From the cell containing the given text, extract its center point as (X, Y) coordinate. 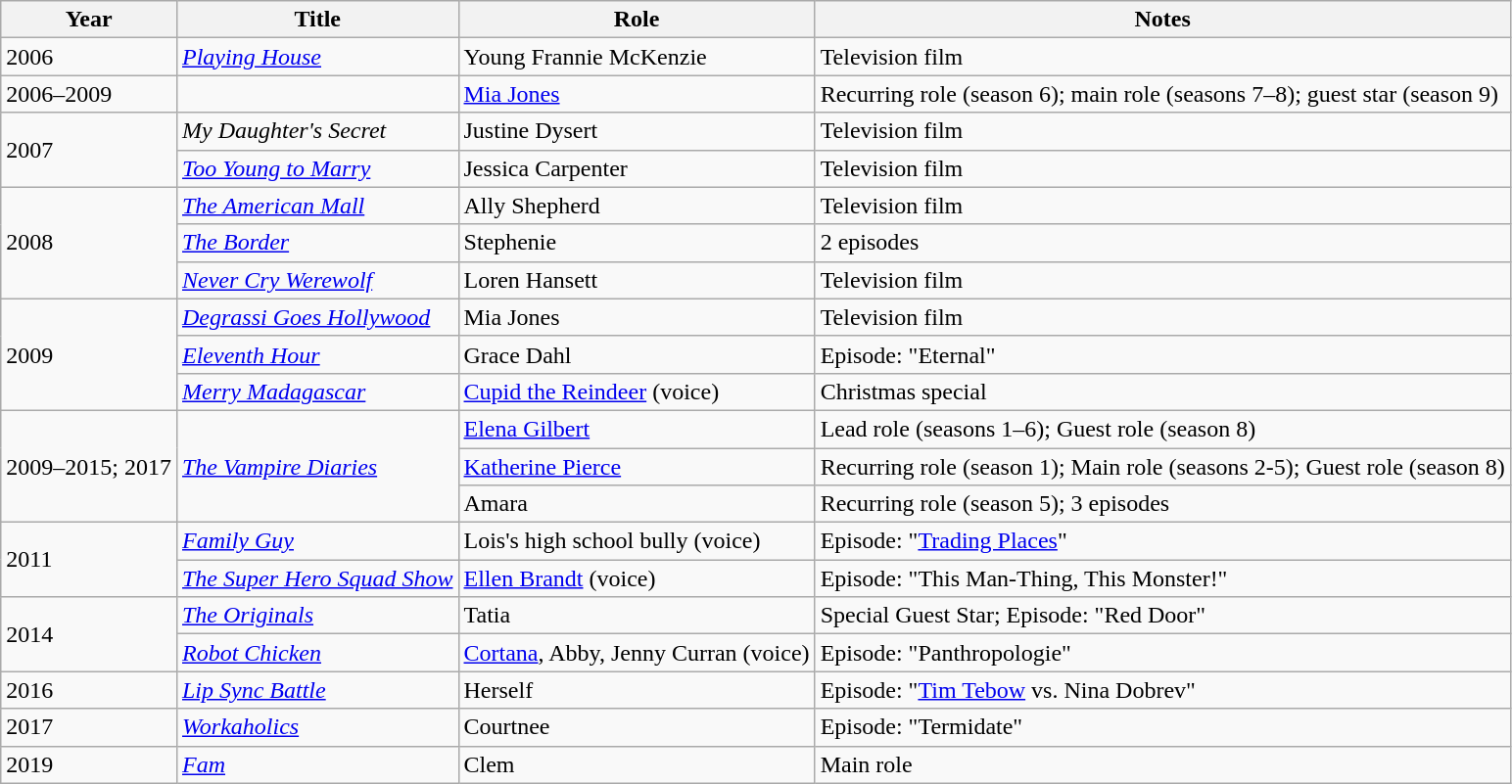
2008 (89, 243)
Playing House (317, 57)
Ellen Brandt (voice) (637, 578)
2 episodes (1162, 243)
2009–2015; 2017 (89, 466)
Main role (1162, 764)
Recurring role (season 5); 3 episodes (1162, 504)
Christmas special (1162, 392)
Too Young to Marry (317, 168)
Episode: "Tim Tebow vs. Nina Dobrev" (1162, 690)
Amara (637, 504)
Episode: "Trading Places" (1162, 541)
The Vampire Diaries (317, 466)
Never Cry Werewolf (317, 280)
Cupid the Reindeer (voice) (637, 392)
Ally Shepherd (637, 206)
Episode: "Eternal" (1162, 354)
Merry Madagascar (317, 392)
2017 (89, 727)
Year (89, 20)
2014 (89, 634)
2016 (89, 690)
Katherine Pierce (637, 467)
Recurring role (season 6); main role (seasons 7–8); guest star (season 9) (1162, 94)
Episode: "Termidate" (1162, 727)
Special Guest Star; Episode: "Red Door" (1162, 616)
Role (637, 20)
Notes (1162, 20)
Episode: "This Man-Thing, This Monster!" (1162, 578)
The Super Hero Squad Show (317, 578)
Loren Hansett (637, 280)
2006–2009 (89, 94)
Elena Gilbert (637, 429)
The Border (317, 243)
Cortana, Abby, Jenny Curran (voice) (637, 653)
Herself (637, 690)
Family Guy (317, 541)
The American Mall (317, 206)
2006 (89, 57)
2019 (89, 764)
Courtnee (637, 727)
Stephenie (637, 243)
Recurring role (season 1); Main role (seasons 2-5); Guest role (season 8) (1162, 467)
Tatia (637, 616)
Degrassi Goes Hollywood (317, 317)
Episode: "Panthropologie" (1162, 653)
Fam (317, 764)
Title (317, 20)
The Originals (317, 616)
Lead role (seasons 1–6); Guest role (season 8) (1162, 429)
Clem (637, 764)
2011 (89, 560)
Workaholics (317, 727)
Jessica Carpenter (637, 168)
Eleventh Hour (317, 354)
Lip Sync Battle (317, 690)
2009 (89, 354)
Grace Dahl (637, 354)
Young Frannie McKenzie (637, 57)
My Daughter's Secret (317, 131)
Lois's high school bully (voice) (637, 541)
Robot Chicken (317, 653)
2007 (89, 150)
Justine Dysert (637, 131)
